Return the [X, Y] coordinate for the center point of the cell that contains the specified text.  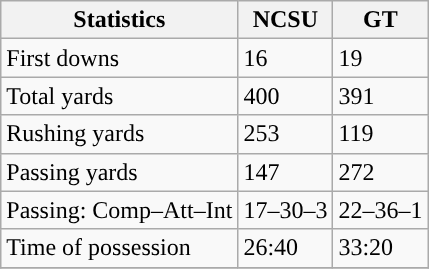
22–36–1 [380, 210]
Rushing yards [120, 134]
17–30–3 [286, 210]
Time of possession [120, 248]
33:20 [380, 248]
Passing yards [120, 172]
400 [286, 96]
147 [286, 172]
NCSU [286, 20]
16 [286, 58]
272 [380, 172]
GT [380, 20]
Total yards [120, 96]
253 [286, 134]
119 [380, 134]
391 [380, 96]
Passing: Comp–Att–Int [120, 210]
26:40 [286, 248]
19 [380, 58]
First downs [120, 58]
Statistics [120, 20]
